Detect which cell encompasses the target text, then output its [x, y] center coordinate. 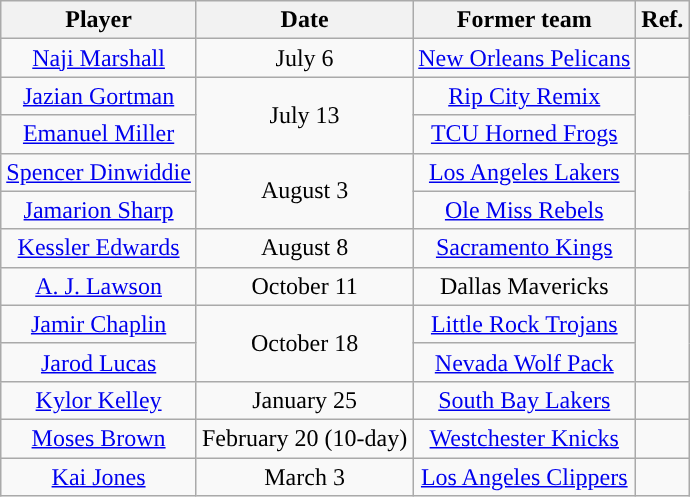
Sacramento Kings [524, 248]
Jazian Gortman [99, 96]
New Orleans Pelicans [524, 58]
Emanuel Miller [99, 134]
Kylor Kelley [99, 400]
October 11 [304, 286]
Kai Jones [99, 477]
Kessler Edwards [99, 248]
South Bay Lakers [524, 400]
Jamir Chaplin [99, 324]
Player [99, 20]
Ole Miss Rebels [524, 210]
Little Rock Trojans [524, 324]
Los Angeles Lakers [524, 172]
Jamarion Sharp [99, 210]
February 20 (10-day) [304, 438]
July 6 [304, 58]
Jarod Lucas [99, 362]
Moses Brown [99, 438]
Nevada Wolf Pack [524, 362]
A. J. Lawson [99, 286]
Dallas Mavericks [524, 286]
Rip City Remix [524, 96]
October 18 [304, 343]
July 13 [304, 115]
January 25 [304, 400]
Former team [524, 20]
August 3 [304, 191]
Westchester Knicks [524, 438]
Ref. [662, 20]
March 3 [304, 477]
Spencer Dinwiddie [99, 172]
August 8 [304, 248]
Naji Marshall [99, 58]
TCU Horned Frogs [524, 134]
Date [304, 20]
Los Angeles Clippers [524, 477]
